For the text-containing cell, return its midpoint in (x, y) coordinate format. 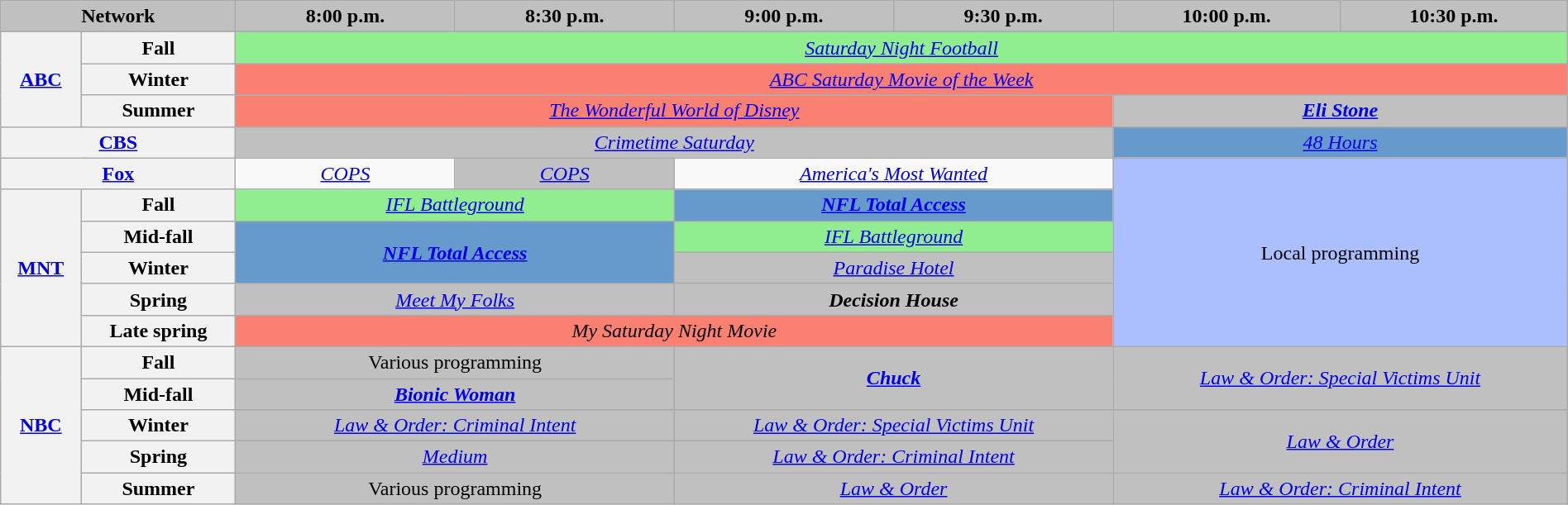
America's Most Wanted (893, 174)
Saturday Night Football (901, 48)
Decision House (893, 299)
ABC Saturday Movie of the Week (901, 79)
Network (118, 17)
Medium (455, 457)
Local programming (1340, 252)
Chuck (893, 378)
10:00 p.m. (1227, 17)
The Wonderful World of Disney (675, 111)
Meet My Folks (455, 299)
9:00 p.m. (784, 17)
8:30 p.m. (564, 17)
NBC (41, 425)
CBS (118, 142)
9:30 p.m. (1004, 17)
Bionic Woman (455, 394)
My Saturday Night Movie (675, 331)
48 Hours (1340, 142)
8:00 p.m. (346, 17)
ABC (41, 79)
MNT (41, 268)
10:30 p.m. (1454, 17)
Crimetime Saturday (675, 142)
Paradise Hotel (893, 268)
Late spring (159, 331)
Eli Stone (1340, 111)
Fox (118, 174)
